From the cell containing the given text, extract its center point as (X, Y) coordinate. 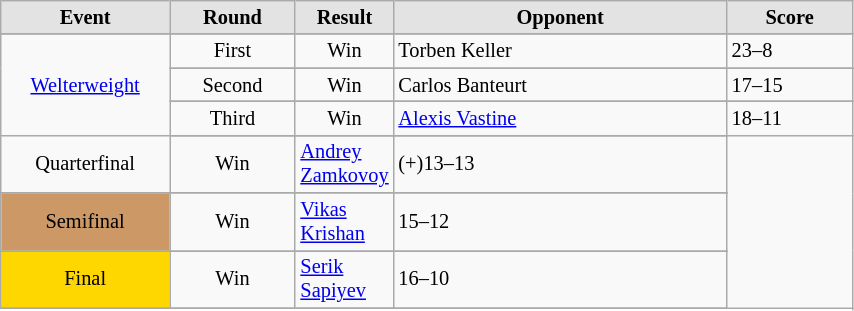
Alexis Vastine (560, 118)
Andrey Zamkovoy (344, 164)
15–12 (560, 222)
Third (233, 118)
16–10 (560, 279)
First (233, 51)
Quarterfinal (86, 164)
Carlos Banteurt (560, 85)
Event (86, 17)
Second (233, 85)
18–11 (790, 118)
Opponent (560, 17)
17–15 (790, 85)
Welterweight (86, 84)
Result (344, 17)
(+)13–13 (560, 164)
Vikas Krishan (344, 222)
Serik Sapiyev (344, 279)
Semifinal (86, 222)
Round (233, 17)
23–8 (790, 51)
Torben Keller (560, 51)
Final (86, 279)
Score (790, 17)
